Determine the (x, y) coordinate at the center of the cell enclosing the given text.  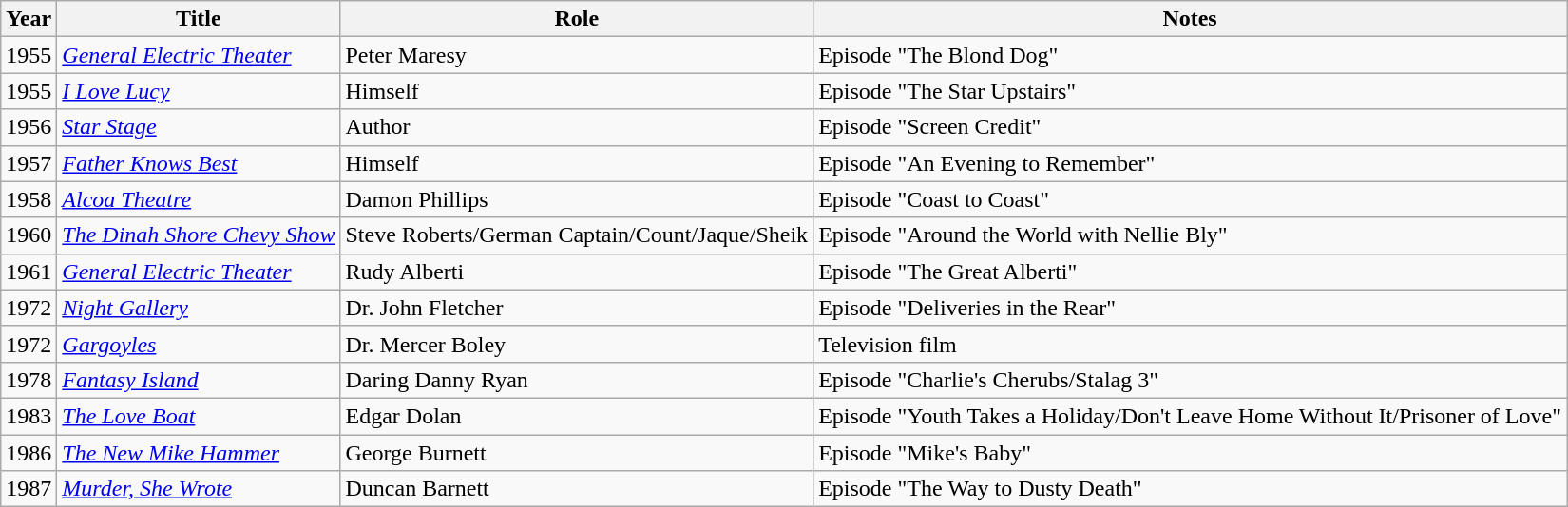
Episode "The Blond Dog" (1190, 55)
1978 (29, 380)
Father Knows Best (199, 163)
Night Gallery (199, 308)
Episode "Charlie's Cherubs/Stalag 3" (1190, 380)
Damon Phillips (577, 199)
I Love Lucy (199, 91)
Role (577, 19)
Episode "Mike's Baby" (1190, 453)
Steve Roberts/German Captain/Count/Jaque/Sheik (577, 235)
Duncan Barnett (577, 489)
Notes (1190, 19)
1956 (29, 127)
1987 (29, 489)
The Love Boat (199, 416)
1983 (29, 416)
Dr. John Fletcher (577, 308)
Peter Maresy (577, 55)
Title (199, 19)
Episode "The Great Alberti" (1190, 272)
Episode "Around the World with Nellie Bly" (1190, 235)
Gargoyles (199, 344)
1957 (29, 163)
The New Mike Hammer (199, 453)
Episode "Coast to Coast" (1190, 199)
Edgar Dolan (577, 416)
1958 (29, 199)
Star Stage (199, 127)
Episode "Deliveries in the Rear" (1190, 308)
1960 (29, 235)
Episode "Youth Takes a Holiday/Don't Leave Home Without It/Prisoner of Love" (1190, 416)
Author (577, 127)
Alcoa Theatre (199, 199)
Rudy Alberti (577, 272)
Dr. Mercer Boley (577, 344)
1986 (29, 453)
Year (29, 19)
1961 (29, 272)
Episode "The Way to Dusty Death" (1190, 489)
The Dinah Shore Chevy Show (199, 235)
Daring Danny Ryan (577, 380)
George Burnett (577, 453)
Episode "An Evening to Remember" (1190, 163)
Fantasy Island (199, 380)
Episode "Screen Credit" (1190, 127)
Episode "The Star Upstairs" (1190, 91)
Murder, She Wrote (199, 489)
Television film (1190, 344)
